Find where the given text appears and provide that cell's center as (X, Y) coordinate. 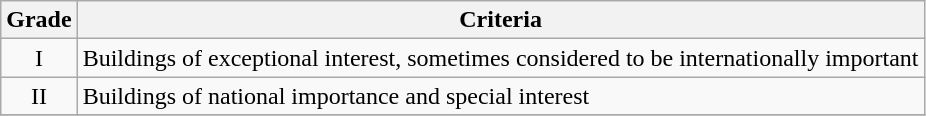
II (39, 96)
Buildings of exceptional interest, sometimes considered to be internationally important (500, 58)
Buildings of national importance and special interest (500, 96)
Grade (39, 20)
Criteria (500, 20)
I (39, 58)
